Pinpoint the cell where the given text exists, returning its (x, y) midpoint coordinate. 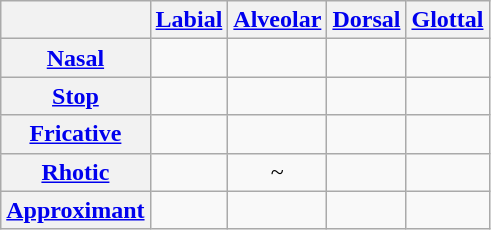
Rhotic (76, 172)
Fricative (76, 134)
Alveolar (278, 20)
~ (278, 172)
Approximant (76, 210)
Dorsal (366, 20)
Stop (76, 96)
Labial (189, 20)
Nasal (76, 58)
Glottal (448, 20)
